Find where the given text appears and provide that cell's center as (x, y) coordinate. 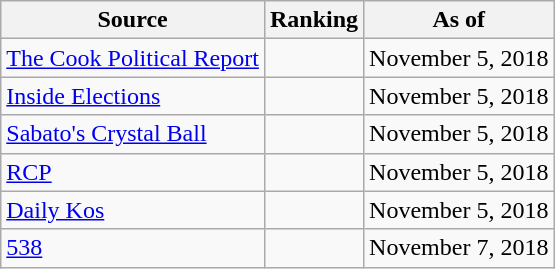
Source (133, 20)
The Cook Political Report (133, 58)
Inside Elections (133, 96)
Daily Kos (133, 210)
As of (459, 20)
538 (133, 248)
November 7, 2018 (459, 248)
RCP (133, 172)
Sabato's Crystal Ball (133, 134)
Ranking (314, 20)
